Output the (x, y) coordinate of the center of the cell containing the given text.  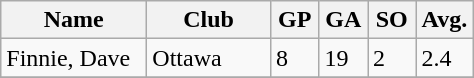
GP (294, 20)
Finnie, Dave (74, 58)
19 (344, 58)
Club (209, 20)
Name (74, 20)
SO (392, 20)
8 (294, 58)
2.4 (444, 58)
Avg. (444, 20)
Ottawa (209, 58)
2 (392, 58)
GA (344, 20)
